Capture the cell that displays the provided text and extract its (X, Y) central coordinate. 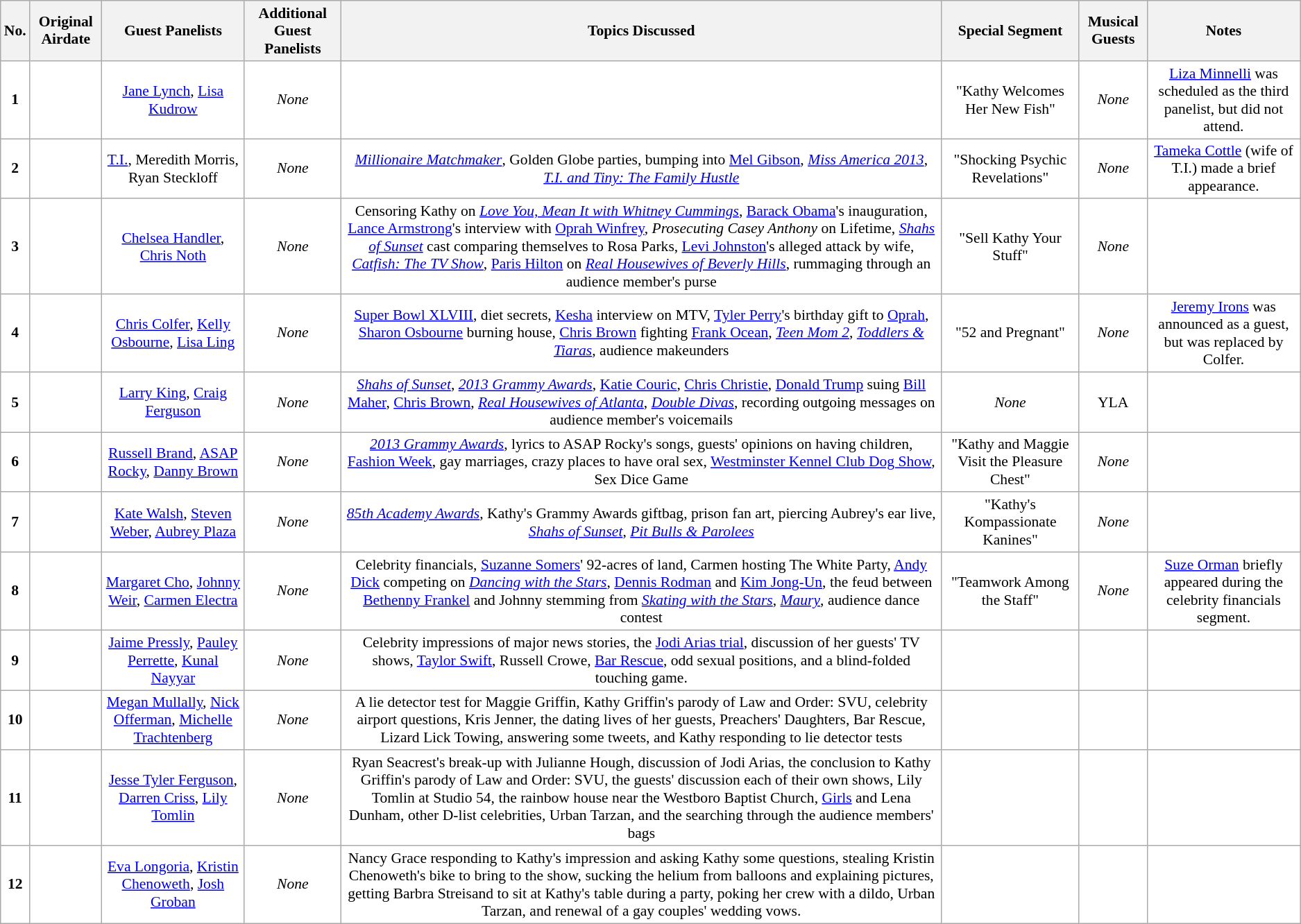
"Sell Kathy Your Stuff" (1010, 247)
Jesse Tyler Ferguson, Darren Criss, Lily Tomlin (173, 798)
Special Segment (1010, 31)
12 (15, 884)
Topics Discussed (641, 31)
Kate Walsh, Steven Weber, Aubrey Plaza (173, 523)
Jaime Pressly, Pauley Perrette, Kunal Nayyar (173, 660)
YLA (1113, 402)
7 (15, 523)
85th Academy Awards, Kathy's Grammy Awards giftbag, prison fan art, piercing Aubrey's ear live, Shahs of Sunset, Pit Bulls & Parolees (641, 523)
T.I., Meredith Morris, Ryan Steckloff (173, 169)
5 (15, 402)
"Kathy and Maggie Visit the Pleasure Chest" (1010, 462)
11 (15, 798)
"Shocking Psychic Revelations" (1010, 169)
9 (15, 660)
Millionaire Matchmaker, Golden Globe parties, bumping into Mel Gibson, Miss America 2013, T.I. and Tiny: The Family Hustle (641, 169)
2 (15, 169)
Jeremy Irons was announced as a guest, but was replaced by Colfer. (1223, 333)
Guest Panelists (173, 31)
1 (15, 100)
Musical Guests (1113, 31)
Notes (1223, 31)
6 (15, 462)
"Kathy Welcomes Her New Fish" (1010, 100)
Suze Orman briefly appeared during the celebrity financials segment. (1223, 591)
"Kathy's Kompassionate Kanines" (1010, 523)
Megan Mullally, Nick Offerman, Michelle Trachtenberg (173, 720)
Jane Lynch, Lisa Kudrow (173, 100)
Chris Colfer, Kelly Osbourne, Lisa Ling (173, 333)
10 (15, 720)
Larry King, Craig Ferguson (173, 402)
Original Airdate (66, 31)
Chelsea Handler, Chris Noth (173, 247)
"52 and Pregnant" (1010, 333)
Russell Brand, ASAP Rocky, Danny Brown (173, 462)
4 (15, 333)
Additional Guest Panelists (293, 31)
"Teamwork Among the Staff" (1010, 591)
No. (15, 31)
Eva Longoria, Kristin Chenoweth, Josh Groban (173, 884)
Tameka Cottle (wife of T.I.) made a brief appearance. (1223, 169)
Margaret Cho, Johnny Weir, Carmen Electra (173, 591)
3 (15, 247)
8 (15, 591)
Liza Minnelli was scheduled as the third panelist, but did not attend. (1223, 100)
